Search for the cell housing the specified text and yield its [x, y] center coordinate. 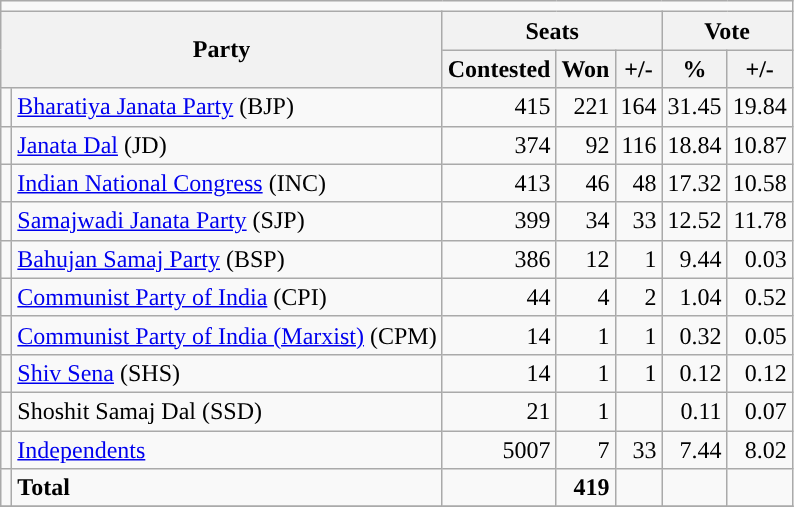
Samajwadi Janata Party (SJP) [227, 221]
5007 [499, 449]
10.87 [760, 145]
7 [586, 449]
21 [499, 411]
12 [586, 259]
10.58 [760, 183]
221 [586, 107]
0.52 [760, 297]
1.04 [694, 297]
9.44 [694, 259]
0.03 [760, 259]
18.84 [694, 145]
0.07 [760, 411]
48 [638, 183]
34 [586, 221]
116 [638, 145]
Shoshit Samaj Dal (SSD) [227, 411]
0.11 [694, 411]
92 [586, 145]
17.32 [694, 183]
12.52 [694, 221]
415 [499, 107]
Total [227, 488]
44 [499, 297]
Indian National Congress (INC) [227, 183]
4 [586, 297]
Communist Party of India (Marxist) (CPM) [227, 335]
419 [586, 488]
0.05 [760, 335]
413 [499, 183]
164 [638, 107]
2 [638, 297]
% [694, 69]
Won [586, 69]
19.84 [760, 107]
386 [499, 259]
0.32 [694, 335]
11.78 [760, 221]
Party [222, 50]
399 [499, 221]
Shiv Sena (SHS) [227, 373]
Independents [227, 449]
Janata Dal (JD) [227, 145]
8.02 [760, 449]
Bahujan Samaj Party (BSP) [227, 259]
Bharatiya Janata Party (BJP) [227, 107]
Seats [552, 31]
7.44 [694, 449]
Vote [727, 31]
374 [499, 145]
46 [586, 183]
Contested [499, 69]
Communist Party of India (CPI) [227, 297]
31.45 [694, 107]
